Find where the given text appears and provide that cell's center as (x, y) coordinate. 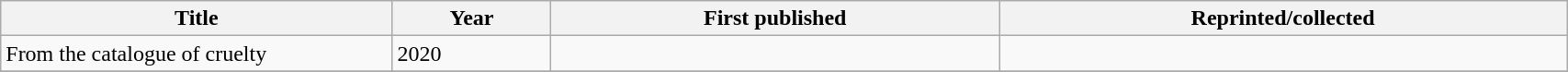
First published (775, 18)
Year (472, 18)
Reprinted/collected (1283, 18)
From the catalogue of cruelty (197, 54)
Title (197, 18)
2020 (472, 54)
